Return [X, Y] of the center of cell containing provided text 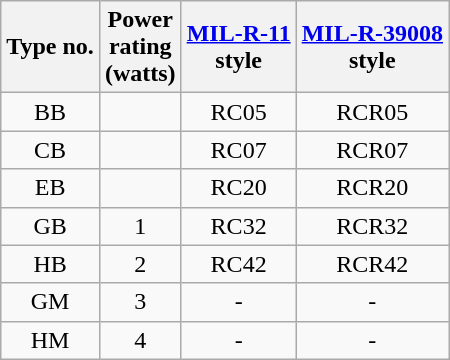
GB [50, 226]
GM [50, 302]
RCR20 [372, 188]
4 [140, 340]
MIL-R-39008style [372, 47]
1 [140, 226]
RC07 [238, 150]
MIL-R-11style [238, 47]
EB [50, 188]
CB [50, 150]
HM [50, 340]
Type no. [50, 47]
RCR32 [372, 226]
RC05 [238, 112]
RCR42 [372, 264]
RC42 [238, 264]
RC20 [238, 188]
Powerrating(watts) [140, 47]
2 [140, 264]
HB [50, 264]
RC32 [238, 226]
RCR07 [372, 150]
BB [50, 112]
3 [140, 302]
RCR05 [372, 112]
